Return the [X, Y] coordinate for the center point of the cell that contains the specified text.  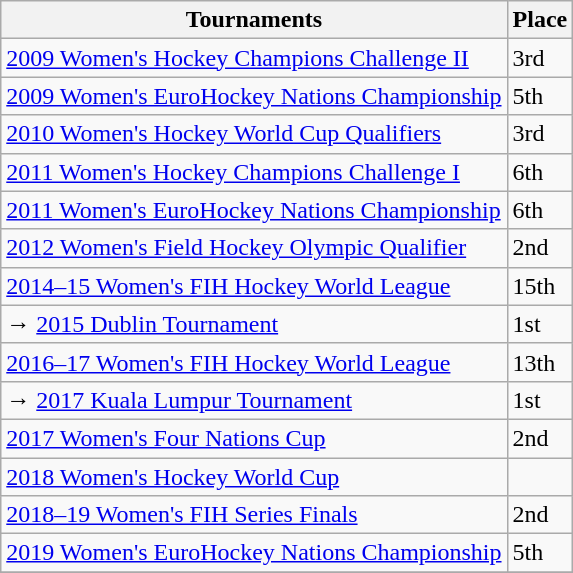
2018–19 Women's FIH Series Finals [254, 515]
2011 Women's EuroHockey Nations Championship [254, 210]
2009 Women's Hockey Champions Challenge II [254, 58]
2019 Women's EuroHockey Nations Championship [254, 553]
→ 2015 Dublin Tournament [254, 324]
Tournaments [254, 20]
Place [540, 20]
→ 2017 Kuala Lumpur Tournament [254, 400]
2018 Women's Hockey World Cup [254, 477]
2016–17 Women's FIH Hockey World League [254, 362]
2011 Women's Hockey Champions Challenge I [254, 172]
2014–15 Women's FIH Hockey World League [254, 286]
2009 Women's EuroHockey Nations Championship [254, 96]
15th [540, 286]
13th [540, 362]
2010 Women's Hockey World Cup Qualifiers [254, 134]
2012 Women's Field Hockey Olympic Qualifier [254, 248]
2017 Women's Four Nations Cup [254, 438]
